Pinpoint the cell where the given text exists, returning its [x, y] midpoint coordinate. 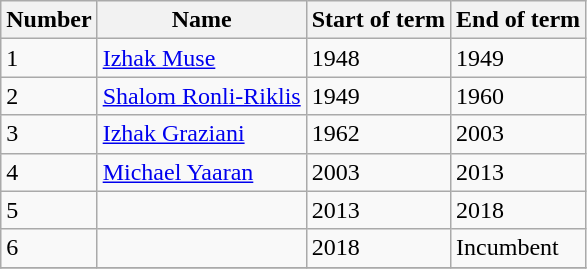
2 [49, 96]
Izhak Muse [202, 58]
Name [202, 20]
3 [49, 134]
Michael Yaaran [202, 172]
End of term [518, 20]
6 [49, 248]
1960 [518, 96]
4 [49, 172]
Shalom Ronli-Riklis [202, 96]
1948 [378, 58]
Incumbent [518, 248]
Start of term [378, 20]
1 [49, 58]
5 [49, 210]
Number [49, 20]
Izhak Graziani [202, 134]
1962 [378, 134]
